Pinpoint the cell where the given text exists, returning its [x, y] midpoint coordinate. 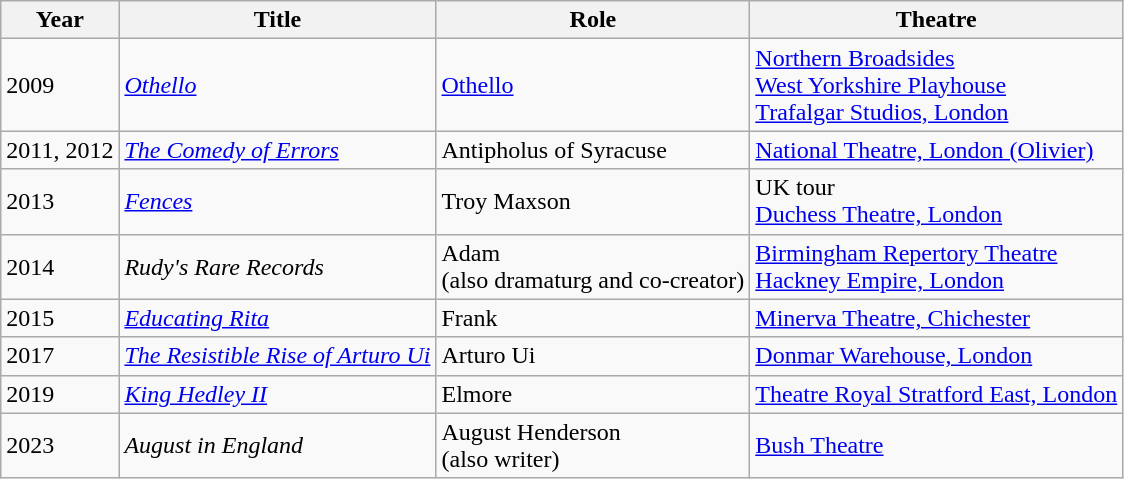
Bush Theatre [936, 446]
2015 [60, 318]
National Theatre, London (Olivier) [936, 150]
2014 [60, 266]
2017 [60, 356]
Adam(also dramaturg and co-creator) [593, 266]
Year [60, 20]
2009 [60, 85]
Fences [278, 202]
2019 [60, 394]
Theatre [936, 20]
Birmingham Repertory TheatreHackney Empire, London [936, 266]
Northern BroadsidesWest Yorkshire PlayhouseTrafalgar Studios, London [936, 85]
2013 [60, 202]
Educating Rita [278, 318]
Donmar Warehouse, London [936, 356]
Theatre Royal Stratford East, London [936, 394]
Antipholus of Syracuse [593, 150]
Title [278, 20]
The Comedy of Errors [278, 150]
Role [593, 20]
August Henderson(also writer) [593, 446]
Arturo Ui [593, 356]
2011, 2012 [60, 150]
UK tourDuchess Theatre, London [936, 202]
Rudy's Rare Records [278, 266]
Frank [593, 318]
August in England [278, 446]
The Resistible Rise of Arturo Ui [278, 356]
Elmore [593, 394]
2023 [60, 446]
King Hedley II [278, 394]
Troy Maxson [593, 202]
Minerva Theatre, Chichester [936, 318]
